Determine the [X, Y] coordinate at the center of the cell enclosing the given text.  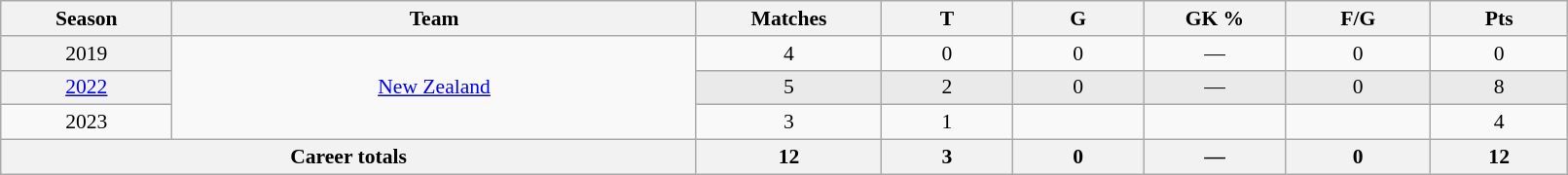
Career totals [348, 157]
GK % [1215, 18]
F/G [1358, 18]
G [1078, 18]
Matches [788, 18]
T [948, 18]
2019 [87, 53]
2023 [87, 122]
2 [948, 87]
New Zealand [434, 87]
5 [788, 87]
Pts [1499, 18]
2022 [87, 87]
Team [434, 18]
Season [87, 18]
1 [948, 122]
8 [1499, 87]
